Find where the given text appears and provide that cell's center as [x, y] coordinate. 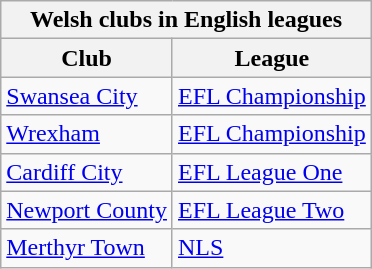
EFL League Two [272, 210]
Swansea City [87, 96]
NLS [272, 248]
League [272, 58]
Merthyr Town [87, 248]
Welsh clubs in English leagues [186, 20]
EFL League One [272, 172]
Newport County [87, 210]
Cardiff City [87, 172]
Wrexham [87, 134]
Club [87, 58]
